Capture the cell that displays the provided text and extract its (x, y) central coordinate. 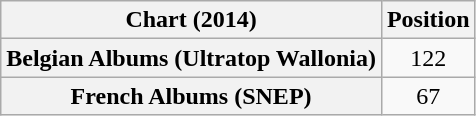
122 (428, 58)
French Albums (SNEP) (192, 96)
Belgian Albums (Ultratop Wallonia) (192, 58)
Position (428, 20)
67 (428, 96)
Chart (2014) (192, 20)
